Return the (x, y) coordinate for the center point of the cell that contains the specified text.  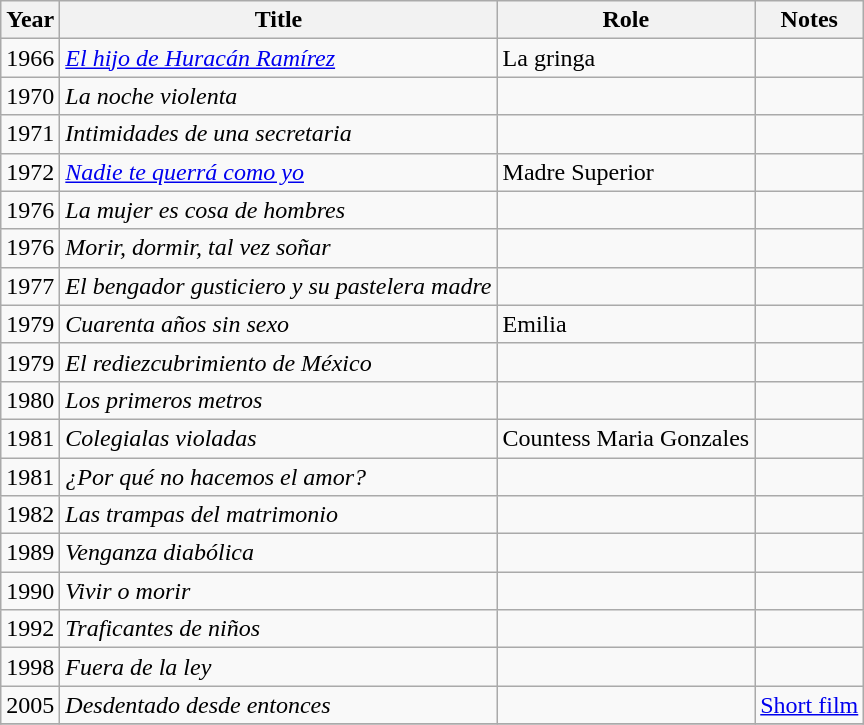
El hijo de Huracán Ramírez (278, 58)
La noche violenta (278, 96)
Venganza diabólica (278, 553)
Notes (810, 20)
Morir, dormir, tal vez soñar (278, 248)
La mujer es cosa de hombres (278, 210)
1972 (30, 172)
Nadie te querrá como yo (278, 172)
Title (278, 20)
Los primeros metros (278, 400)
Fuera de la ley (278, 667)
El bengador gusticiero y su pastelera madre (278, 286)
Role (626, 20)
Cuarenta años sin sexo (278, 324)
1977 (30, 286)
1966 (30, 58)
El rediezcubrimiento de México (278, 362)
Year (30, 20)
1971 (30, 134)
¿Por qué no hacemos el amor? (278, 477)
Madre Superior (626, 172)
2005 (30, 705)
1980 (30, 400)
Colegialas violadas (278, 438)
Intimidades de una secretaria (278, 134)
Traficantes de niños (278, 629)
1992 (30, 629)
1990 (30, 591)
Countess Maria Gonzales (626, 438)
1998 (30, 667)
Desdentado desde entonces (278, 705)
1982 (30, 515)
Vivir o morir (278, 591)
1989 (30, 553)
Short film (810, 705)
1970 (30, 96)
La gringa (626, 58)
Las trampas del matrimonio (278, 515)
Emilia (626, 324)
